Determine the [X, Y] coordinate at the center of the cell enclosing the given text.  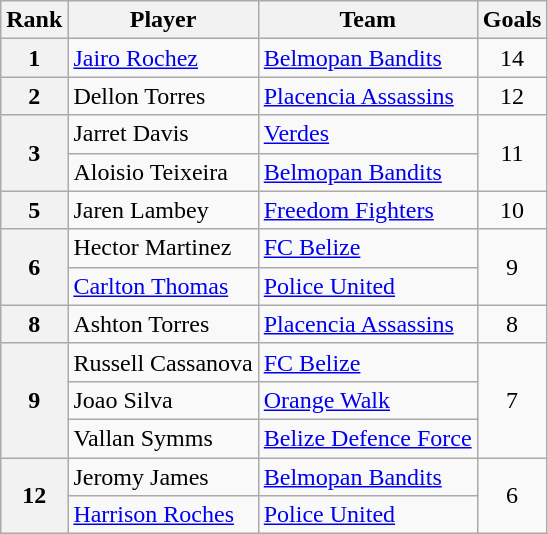
Verdes [368, 134]
Joao Silva [163, 400]
Jeromy James [163, 477]
11 [512, 153]
Russell Cassanova [163, 362]
Jarret Davis [163, 134]
2 [34, 96]
10 [512, 210]
Player [163, 20]
Orange Walk [368, 400]
Jairo Rochez [163, 58]
Aloisio Teixeira [163, 172]
Rank [34, 20]
1 [34, 58]
Freedom Fighters [368, 210]
Dellon Torres [163, 96]
Goals [512, 20]
7 [512, 400]
Team [368, 20]
Jaren Lambey [163, 210]
Hector Martinez [163, 248]
Carlton Thomas [163, 286]
14 [512, 58]
3 [34, 153]
Belize Defence Force [368, 438]
Ashton Torres [163, 324]
Harrison Roches [163, 515]
Vallan Symms [163, 438]
5 [34, 210]
